Pinpoint the cell where the given text exists, returning its [x, y] midpoint coordinate. 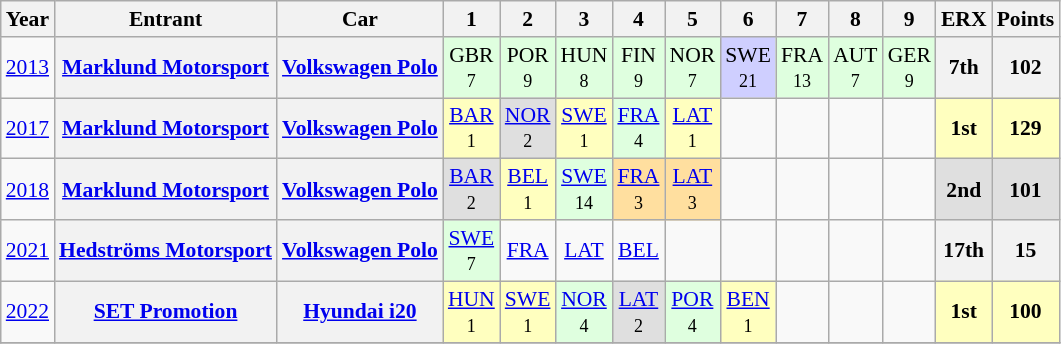
100 [1026, 312]
9 [910, 19]
POR4 [693, 312]
2017 [28, 128]
2018 [28, 190]
Hyundai i20 [360, 312]
HUN8 [584, 68]
15 [1026, 250]
8 [855, 19]
Points [1026, 19]
FIN9 [638, 68]
NOR4 [584, 312]
2022 [28, 312]
HUN1 [472, 312]
FRA3 [638, 190]
101 [1026, 190]
Car [360, 19]
FRA4 [638, 128]
6 [748, 19]
LAT [584, 250]
LAT1 [693, 128]
2021 [28, 250]
AUT7 [855, 68]
FRA [528, 250]
NOR7 [693, 68]
7th [964, 68]
3 [584, 19]
2013 [28, 68]
LAT3 [693, 190]
SWE7 [472, 250]
GER9 [910, 68]
SET Promotion [166, 312]
NOR2 [528, 128]
GBR7 [472, 68]
BEN1 [748, 312]
SWE21 [748, 68]
17th [964, 250]
1 [472, 19]
SWE14 [584, 190]
102 [1026, 68]
ERX [964, 19]
Year [28, 19]
2nd [964, 190]
129 [1026, 128]
5 [693, 19]
7 [802, 19]
2 [528, 19]
BAR2 [472, 190]
LAT2 [638, 312]
POR9 [528, 68]
FRA13 [802, 68]
BEL [638, 250]
4 [638, 19]
Hedströms Motorsport [166, 250]
BEL1 [528, 190]
Entrant [166, 19]
BAR1 [472, 128]
